Search for the cell housing the specified text and yield its (X, Y) center coordinate. 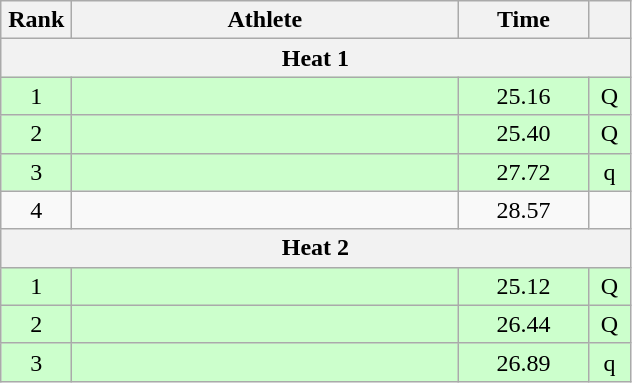
28.57 (524, 210)
27.72 (524, 172)
Heat 2 (316, 248)
25.40 (524, 134)
Athlete (265, 20)
4 (36, 210)
26.44 (524, 324)
Heat 1 (316, 58)
25.12 (524, 286)
Time (524, 20)
25.16 (524, 96)
26.89 (524, 362)
Rank (36, 20)
